Determine the [x, y] coordinate at the center of the cell enclosing the given text.  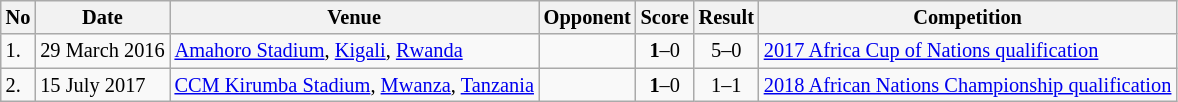
Score [665, 17]
Opponent [588, 17]
CCM Kirumba Stadium, Mwanza, Tanzania [354, 85]
1–1 [726, 85]
1. [18, 51]
2. [18, 85]
Amahoro Stadium, Kigali, Rwanda [354, 51]
29 March 2016 [102, 51]
Competition [968, 17]
5–0 [726, 51]
2017 Africa Cup of Nations qualification [968, 51]
Date [102, 17]
15 July 2017 [102, 85]
Result [726, 17]
Venue [354, 17]
No [18, 17]
2018 African Nations Championship qualification [968, 85]
